Pinpoint the cell where the given text exists, returning its [x, y] midpoint coordinate. 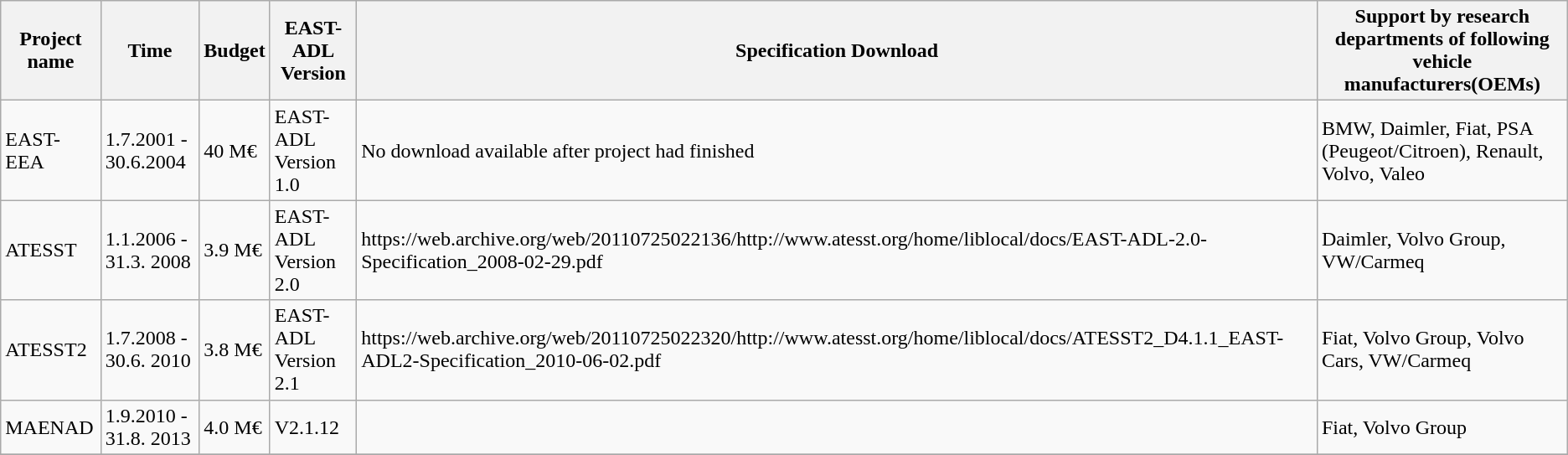
Fiat, Volvo Group, Volvo Cars, VW/Carmeq [1442, 350]
EAST-EEA [50, 151]
https://web.archive.org/web/20110725022320/http://www.atesst.org/home/liblocal/docs/ATESST2_D4.1.1_EAST-ADL2-Specification_2010-06-02.pdf [838, 350]
40 M€ [235, 151]
1.9.2010 - 31.8. 2013 [150, 427]
Daimler, Volvo Group, VW/Carmeq [1442, 250]
ATESST [50, 250]
EAST-ADL Version 2.1 [313, 350]
https://web.archive.org/web/20110725022136/http://www.atesst.org/home/liblocal/docs/EAST-ADL-2.0-Specification_2008-02-29.pdf [838, 250]
Budget [235, 50]
BMW, Daimler, Fiat, PSA (Peugeot/Citroen), Renault, Volvo, Valeo [1442, 151]
Fiat, Volvo Group [1442, 427]
EAST-ADL Version 1.0 [313, 151]
No download available after project had finished [838, 151]
1.7.2001 - 30.6.2004 [150, 151]
Specification Download [838, 50]
EAST-ADL Version 2.0 [313, 250]
V2.1.12 [313, 427]
EAST-ADL Version [313, 50]
ATESST2 [50, 350]
MAENAD [50, 427]
4.0 M€ [235, 427]
1.7.2008 - 30.6. 2010 [150, 350]
3.8 M€ [235, 350]
Time [150, 50]
Support by research departments of following vehicle manufacturers(OEMs) [1442, 50]
1.1.2006 - 31.3. 2008 [150, 250]
Project name [50, 50]
3.9 M€ [235, 250]
